Locate the cell with the specified text and output its [x, y] center coordinate. 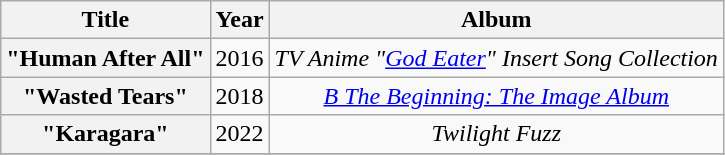
Year [240, 20]
"Human After All" [106, 58]
2018 [240, 96]
2022 [240, 134]
B The Beginning: The Image Album [496, 96]
Album [496, 20]
Title [106, 20]
Twilight Fuzz [496, 134]
TV Anime "God Eater" Insert Song Collection [496, 58]
2016 [240, 58]
"Karagara" [106, 134]
"Wasted Tears" [106, 96]
